Scan for the cell matching the given text and deliver its [X, Y] coordinate at center. 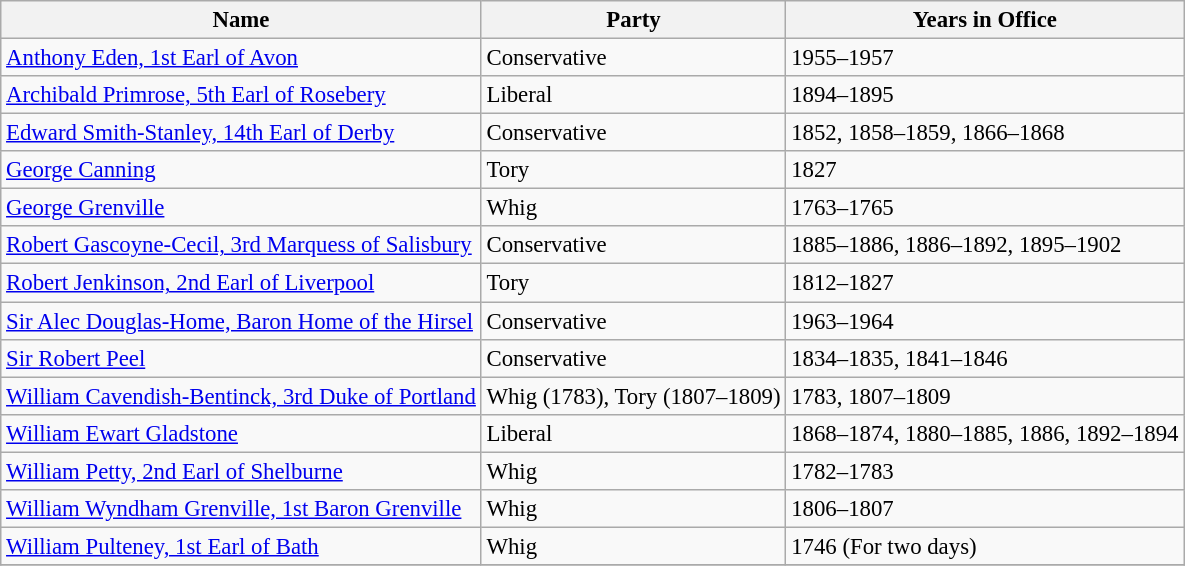
1812–1827 [985, 283]
1806–1807 [985, 509]
William Cavendish-Bentinck, 3rd Duke of Portland [241, 396]
1827 [985, 170]
1782–1783 [985, 471]
Archibald Primrose, 5th Earl of Rosebery [241, 95]
Sir Alec Douglas-Home, Baron Home of the Hirsel [241, 321]
Anthony Eden, 1st Earl of Avon [241, 58]
Edward Smith-Stanley, 14th Earl of Derby [241, 133]
1868–1874, 1880–1885, 1886, 1892–1894 [985, 433]
Name [241, 20]
1885–1886, 1886–1892, 1895–1902 [985, 245]
George Canning [241, 170]
1963–1964 [985, 321]
William Pulteney, 1st Earl of Bath [241, 546]
William Petty, 2nd Earl of Shelburne [241, 471]
William Ewart Gladstone [241, 433]
Whig (1783), Tory (1807–1809) [634, 396]
Robert Gascoyne-Cecil, 3rd Marquess of Salisbury [241, 245]
Party [634, 20]
William Wyndham Grenville, 1st Baron Grenville [241, 509]
Years in Office [985, 20]
1746 (For two days) [985, 546]
1834–1835, 1841–1846 [985, 358]
Robert Jenkinson, 2nd Earl of Liverpool [241, 283]
1763–1765 [985, 208]
1894–1895 [985, 95]
1955–1957 [985, 58]
George Grenville [241, 208]
1783, 1807–1809 [985, 396]
Sir Robert Peel [241, 358]
1852, 1858–1859, 1866–1868 [985, 133]
